From the cell containing the given text, extract its center point as [x, y] coordinate. 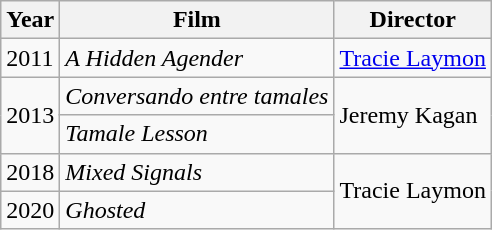
Year [30, 20]
2011 [30, 58]
A Hidden Agender [197, 58]
Ghosted [197, 210]
2020 [30, 210]
Jeremy Kagan [412, 115]
2013 [30, 115]
Director [412, 20]
Tamale Lesson [197, 134]
2018 [30, 172]
Conversando entre tamales [197, 96]
Mixed Signals [197, 172]
Film [197, 20]
